Extract the [X, Y] coordinate from the center of the cell holding the provided text.  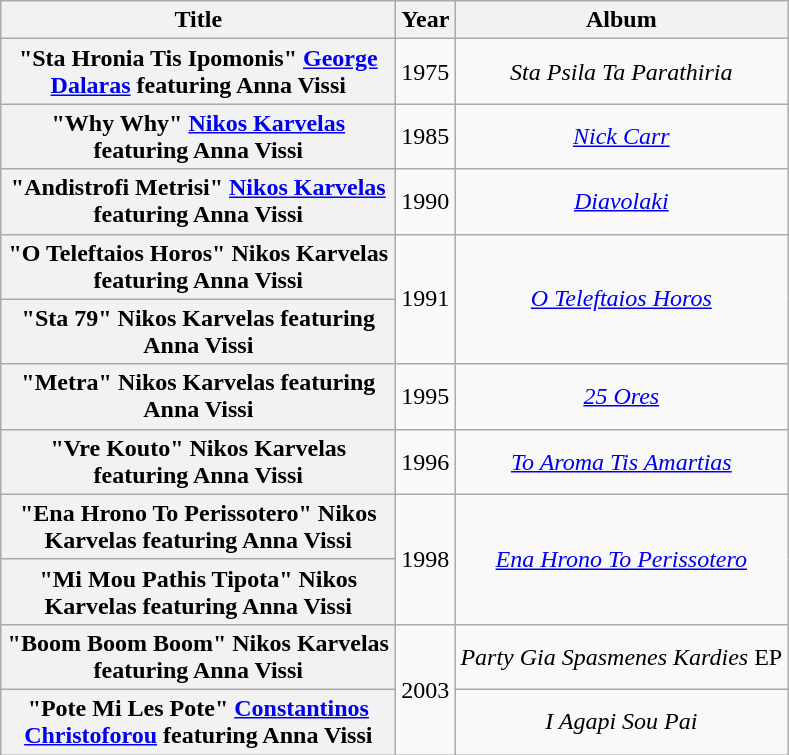
25 Ores [622, 396]
To Aroma Tis Amartias [622, 462]
Party Gia Spasmenes Kardies EP [622, 656]
"Boom Boom Boom" Nikos Karvelas featuring Anna Vissi [198, 656]
Ena Hrono To Perissotero [622, 559]
"Mi Mou Pathis Tipota" Nikos Karvelas featuring Anna Vissi [198, 592]
1996 [426, 462]
Sta Psila Ta Parathiria [622, 72]
"Why Why" Nikos Karvelas featuring Anna Vissi [198, 136]
Nick Carr [622, 136]
"O Teleftaios Horos" Nikos Karvelas featuring Anna Vissi [198, 266]
"Ena Hrono To Perissotero" Nikos Karvelas featuring Anna Vissi [198, 526]
2003 [426, 689]
1975 [426, 72]
Year [426, 20]
1990 [426, 202]
"Sta 79" Nikos Karvelas featuring Anna Vissi [198, 332]
"Vre Kouto" Nikos Karvelas featuring Anna Vissi [198, 462]
Title [198, 20]
"Sta Hronia Tis Ipomonis" George Dalaras featuring Anna Vissi [198, 72]
Album [622, 20]
O Teleftaios Horos [622, 299]
1995 [426, 396]
1991 [426, 299]
"Metra" Nikos Karvelas featuring Anna Vissi [198, 396]
1985 [426, 136]
I Agapi Sou Pai [622, 722]
Diavolaki [622, 202]
"Andistrofi Metrisi" Nikos Karvelas featuring Anna Vissi [198, 202]
"Pote Mi Les Pote" Constantinos Christoforou featuring Anna Vissi [198, 722]
1998 [426, 559]
